Capture the cell that displays the provided text and extract its [x, y] central coordinate. 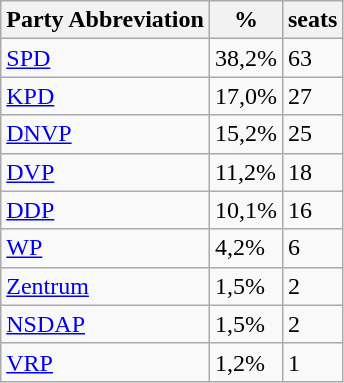
SPD [106, 58]
18 [312, 172]
DNVP [106, 134]
Party Abbreviation [106, 20]
11,2% [246, 172]
1,2% [246, 362]
25 [312, 134]
15,2% [246, 134]
Zentrum [106, 286]
DDP [106, 210]
DVP [106, 172]
4,2% [246, 248]
NSDAP [106, 324]
17,0% [246, 96]
27 [312, 96]
WP [106, 248]
seats [312, 20]
63 [312, 58]
6 [312, 248]
16 [312, 210]
38,2% [246, 58]
% [246, 20]
1 [312, 362]
10,1% [246, 210]
KPD [106, 96]
VRP [106, 362]
